From the cell containing the given text, extract its center point as (X, Y) coordinate. 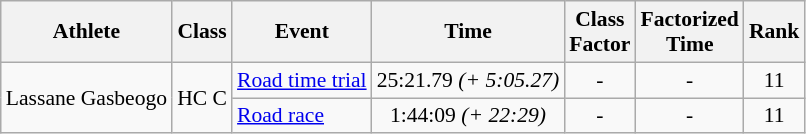
25:21.79 (+ 5:05.27) (468, 80)
Rank (774, 32)
ClassFactor (600, 32)
Time (468, 32)
Class (202, 32)
FactorizedTime (689, 32)
Event (302, 32)
HC C (202, 98)
Athlete (86, 32)
1:44:09 (+ 22:29) (468, 116)
Road race (302, 116)
Road time trial (302, 80)
Lassane Gasbeogo (86, 98)
